Locate the cell with the specified text and output its (X, Y) center coordinate. 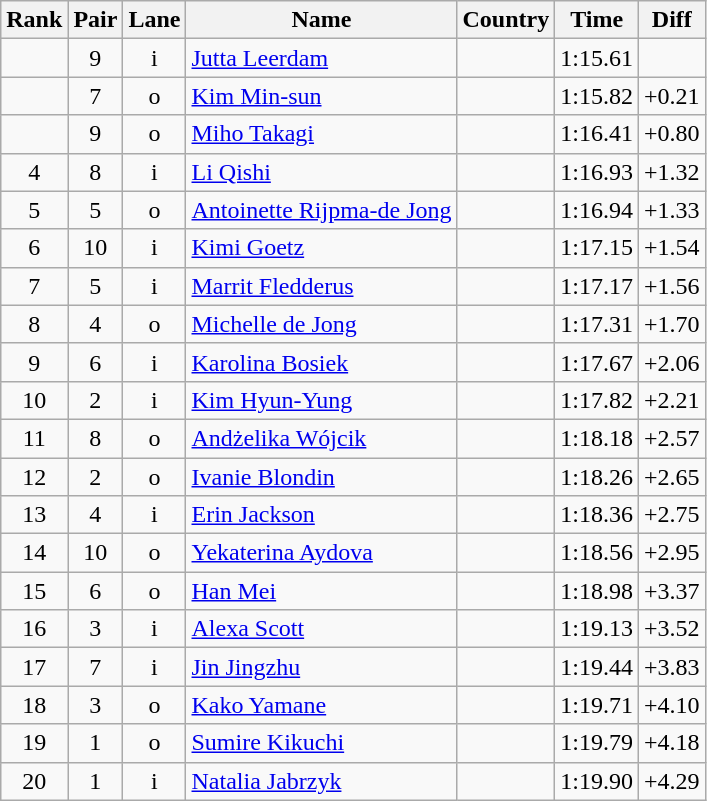
11 (34, 438)
+0.21 (672, 96)
Kako Yamane (322, 705)
Sumire Kikuchi (322, 743)
Lane (154, 20)
Li Qishi (322, 172)
Erin Jackson (322, 515)
1:18.18 (597, 438)
Karolina Bosiek (322, 362)
+3.52 (672, 629)
1:17.82 (597, 400)
1:17.31 (597, 324)
1:17.15 (597, 248)
1:19.71 (597, 705)
+2.75 (672, 515)
Kim Hyun-Yung (322, 400)
1:19.79 (597, 743)
Diff (672, 20)
1:17.67 (597, 362)
Jutta Leerdam (322, 58)
1:15.61 (597, 58)
Kim Min-sun (322, 96)
Yekaterina Aydova (322, 553)
+2.65 (672, 477)
Michelle de Jong (322, 324)
+4.29 (672, 781)
16 (34, 629)
+2.06 (672, 362)
Natalia Jabrzyk (322, 781)
+2.57 (672, 438)
1:16.93 (597, 172)
Miho Takagi (322, 134)
1:18.26 (597, 477)
Marrit Fledderus (322, 286)
+3.37 (672, 591)
1:16.94 (597, 210)
+2.21 (672, 400)
Alexa Scott (322, 629)
+4.10 (672, 705)
14 (34, 553)
+1.70 (672, 324)
Country (506, 20)
Time (597, 20)
19 (34, 743)
18 (34, 705)
1:17.17 (597, 286)
20 (34, 781)
+1.32 (672, 172)
Rank (34, 20)
+4.18 (672, 743)
Jin Jingzhu (322, 667)
+1.56 (672, 286)
Kimi Goetz (322, 248)
1:16.41 (597, 134)
1:15.82 (597, 96)
Pair (96, 20)
+3.83 (672, 667)
13 (34, 515)
Ivanie Blondin (322, 477)
12 (34, 477)
1:18.56 (597, 553)
Antoinette Rijpma-de Jong (322, 210)
Andżelika Wójcik (322, 438)
+1.54 (672, 248)
Han Mei (322, 591)
17 (34, 667)
1:19.13 (597, 629)
1:19.44 (597, 667)
15 (34, 591)
+0.80 (672, 134)
+2.95 (672, 553)
1:19.90 (597, 781)
1:18.36 (597, 515)
1:18.98 (597, 591)
+1.33 (672, 210)
Name (322, 20)
